Search for the cell housing the specified text and yield its (X, Y) center coordinate. 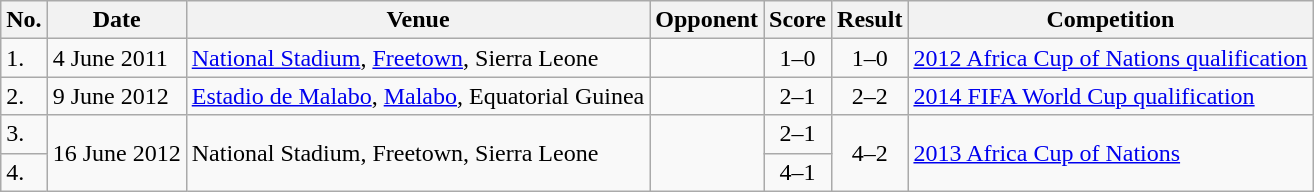
Venue (418, 20)
4 June 2011 (116, 58)
Date (116, 20)
4. (24, 172)
No. (24, 20)
1. (24, 58)
2013 Africa Cup of Nations (1110, 153)
4–2 (870, 153)
Result (870, 20)
16 June 2012 (116, 153)
2014 FIFA World Cup qualification (1110, 96)
3. (24, 134)
Estadio de Malabo, Malabo, Equatorial Guinea (418, 96)
2. (24, 96)
Score (798, 20)
4–1 (798, 172)
Opponent (707, 20)
9 June 2012 (116, 96)
2–2 (870, 96)
2012 Africa Cup of Nations qualification (1110, 58)
Competition (1110, 20)
